Pinpoint the cell where the given text exists, returning its [x, y] midpoint coordinate. 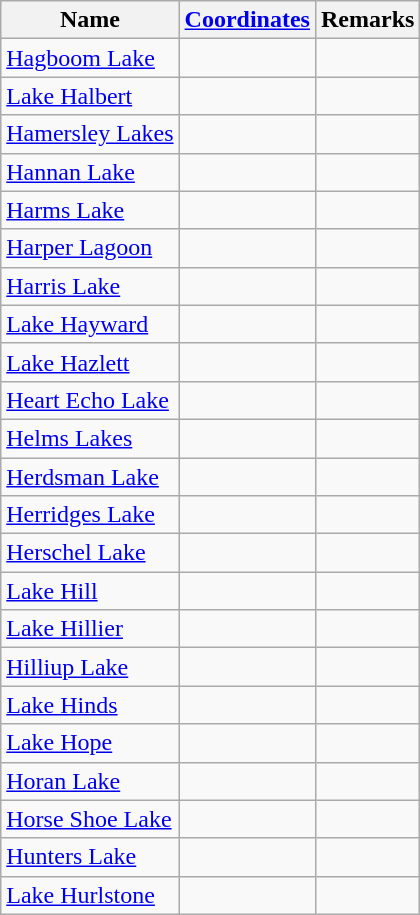
Harper Lagoon [90, 248]
Lake Hill [90, 591]
Horan Lake [90, 781]
Lake Hope [90, 743]
Lake Hinds [90, 705]
Horse Shoe Lake [90, 819]
Name [90, 20]
Herridges Lake [90, 515]
Harms Lake [90, 210]
Hamersley Lakes [90, 134]
Hannan Lake [90, 172]
Lake Hazlett [90, 362]
Lake Hurlstone [90, 895]
Heart Echo Lake [90, 400]
Hunters Lake [90, 857]
Remarks [367, 20]
Herschel Lake [90, 553]
Lake Hillier [90, 629]
Harris Lake [90, 286]
Lake Hayward [90, 324]
Herdsman Lake [90, 477]
Hagboom Lake [90, 58]
Coordinates [247, 20]
Hilliup Lake [90, 667]
Helms Lakes [90, 438]
Lake Halbert [90, 96]
